From the cell containing the given text, extract its center point as [X, Y] coordinate. 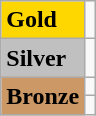
Silver [43, 58]
Bronze [43, 96]
Gold [43, 20]
